Find where the given text appears and provide that cell's center as [x, y] coordinate. 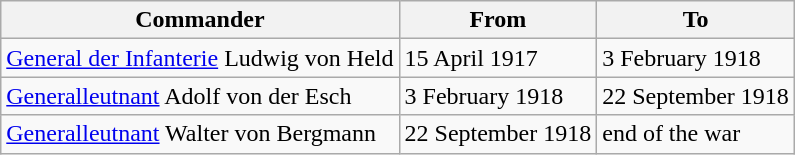
15 April 1917 [498, 58]
General der Infanterie Ludwig von Held [200, 58]
end of the war [696, 134]
To [696, 20]
Commander [200, 20]
From [498, 20]
Generalleutnant Walter von Bergmann [200, 134]
Generalleutnant Adolf von der Esch [200, 96]
